Capture the cell that displays the provided text and extract its [X, Y] central coordinate. 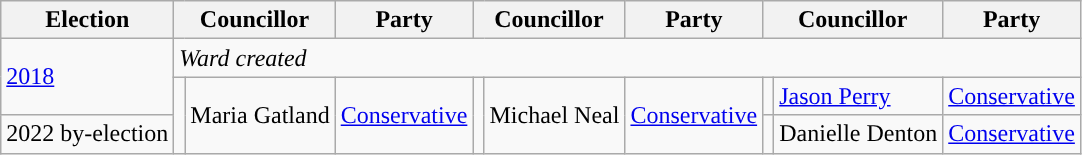
Danielle Denton [858, 134]
Michael Neal [554, 115]
2022 by-election [88, 134]
Jason Perry [858, 96]
Election [88, 20]
2018 [88, 77]
Maria Gatland [260, 115]
Ward created [628, 58]
